For the text-containing cell, return its midpoint in [X, Y] coordinate format. 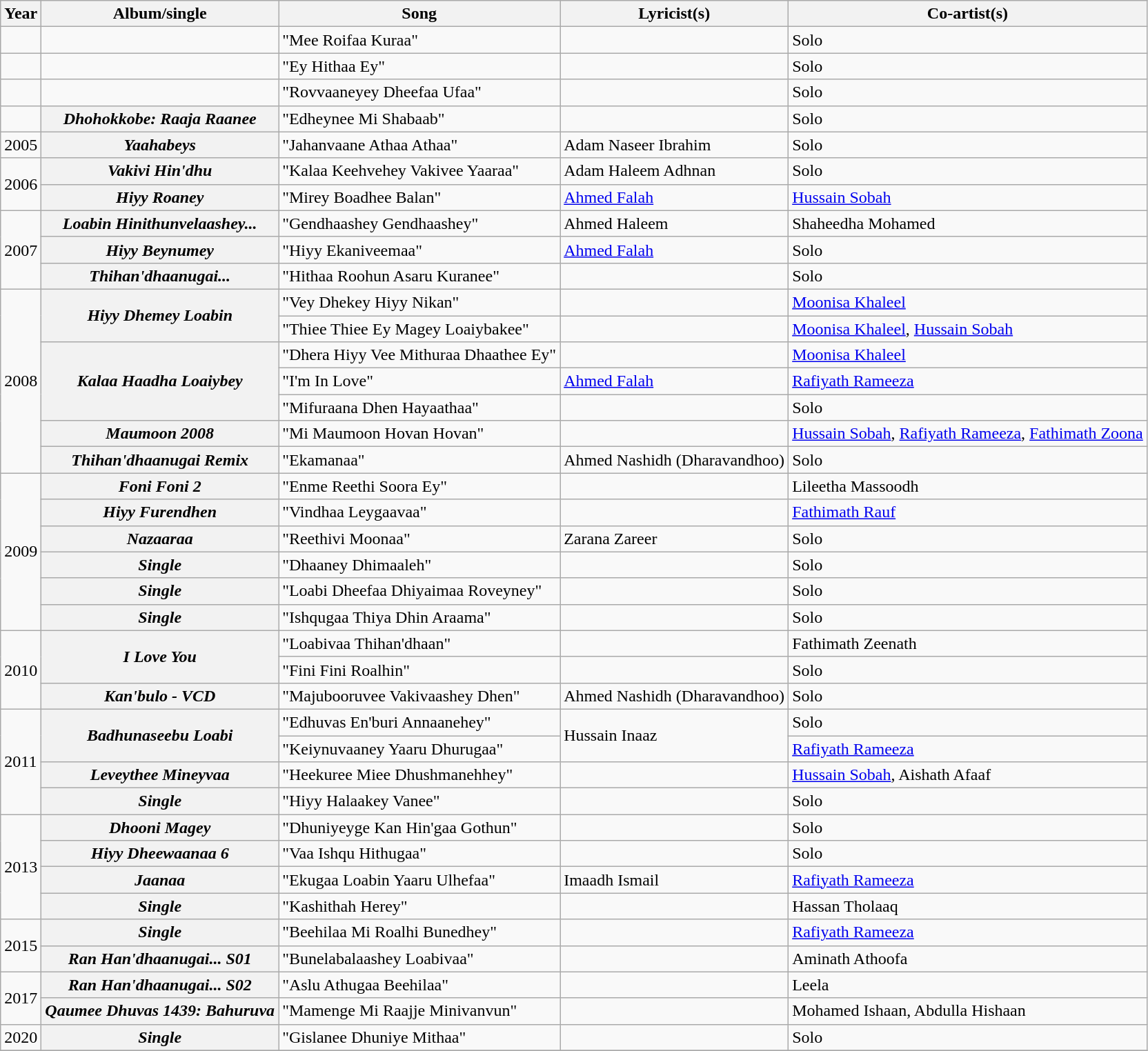
Hussain Sobah, Rafiyath Rameeza, Fathimath Zoona [968, 434]
2010 [21, 670]
"Ekamanaa" [419, 460]
2020 [21, 1037]
2017 [21, 998]
Ahmed Haleem [675, 223]
Kalaa Haadha Loaiybey [160, 381]
"Gislanee Dhuniye Mithaa" [419, 1037]
"Heekuree Miee Dhushmanehhey" [419, 775]
"Reethivi Moonaa" [419, 539]
Hiyy Dhemey Loabin [160, 315]
"Enme Reethi Soora Ey" [419, 486]
Hiyy Roaney [160, 197]
"Kalaa Keehvehey Vakivee Yaaraa" [419, 171]
Adam Naseer Ibrahim [675, 145]
"Aslu Athugaa Beehilaa" [419, 985]
"Kashithah Herey" [419, 906]
"Thiee Thiee Ey Magey Loaiybakee" [419, 329]
Adam Haleem Adhnan [675, 171]
Thihan'dhaanugai... [160, 276]
2005 [21, 145]
Hussain Sobah, Aishath Afaaf [968, 775]
Dhohokkobe: Raaja Raanee [160, 119]
Ran Han'dhaanugai... S01 [160, 959]
"Dhaaney Dhimaaleh" [419, 565]
Maumoon 2008 [160, 434]
Dhooni Magey [160, 828]
"Ey Hithaa Ey" [419, 66]
Loabin Hinithunvelaashey... [160, 223]
"Jahanvaane Athaa Athaa" [419, 145]
"Keiynuvaaney Yaaru Dhurugaa" [419, 748]
2006 [21, 184]
Leela [968, 985]
"Edhuvas En'buri Annaanehey" [419, 722]
"Mifuraana Dhen Hayaathaa" [419, 408]
"Mamenge Mi Raajje Minivanvun" [419, 1011]
2007 [21, 250]
Zarana Zareer [675, 539]
"Ekugaa Loabin Yaaru Ulhefaa" [419, 880]
"Mi Maumoon Hovan Hovan" [419, 434]
Lyricist(s) [675, 14]
Ran Han'dhaanugai... S02 [160, 985]
2008 [21, 381]
"Hiyy Ekaniveemaa" [419, 250]
"Dhuniyeyge Kan Hin'gaa Gothun" [419, 828]
"Hiyy Halaakey Vanee" [419, 801]
Hussain Sobah [968, 197]
Hussain Inaaz [675, 735]
I Love You [160, 657]
Badhunaseebu Loabi [160, 735]
Qaumee Dhuvas 1439: Bahuruva [160, 1011]
Imaadh Ismail [675, 880]
2011 [21, 761]
Album/single [160, 14]
Year [21, 14]
"Mirey Boadhee Balan" [419, 197]
Foni Foni 2 [160, 486]
Hiyy Dheewaanaa 6 [160, 854]
"Vaa Ishqu Hithugaa" [419, 854]
Song [419, 14]
Moonisa Khaleel, Hussain Sobah [968, 329]
Hassan Tholaaq [968, 906]
2015 [21, 945]
"Edheynee Mi Shabaab" [419, 119]
Hiyy Furendhen [160, 512]
"Loabi Dheefaa Dhiyaimaa Roveyney" [419, 591]
Thihan'dhaanugai Remix [160, 460]
"Vindhaa Leygaavaa" [419, 512]
"Rovvaaneyey Dheefaa Ufaa" [419, 92]
Aminath Athoofa [968, 959]
Nazaaraa [160, 539]
Co-artist(s) [968, 14]
Lileetha Massoodh [968, 486]
Fathimath Rauf [968, 512]
Hiyy Beynumey [160, 250]
Jaanaa [160, 880]
"Fini Fini Roalhin" [419, 670]
Mohamed Ishaan, Abdulla Hishaan [968, 1011]
"Bunelabalaashey Loabivaa" [419, 959]
Kan'bulo - VCD [160, 696]
"Dhera Hiyy Vee Mithuraa Dhaathee Ey" [419, 355]
"Mee Roifaa Kuraa" [419, 40]
2013 [21, 867]
Leveythee Mineyvaa [160, 775]
Fathimath Zeenath [968, 643]
Yaahabeys [160, 145]
"I'm In Love" [419, 381]
"Hithaa Roohun Asaru Kuranee" [419, 276]
2009 [21, 552]
"Ishqugaa Thiya Dhin Araama" [419, 617]
"Vey Dhekey Hiyy Nikan" [419, 302]
"Beehilaa Mi Roalhi Bunedhey" [419, 932]
Shaheedha Mohamed [968, 223]
"Loabivaa Thihan'dhaan" [419, 643]
"Gendhaashey Gendhaashey" [419, 223]
Vakivi Hin'dhu [160, 171]
"Majubooruvee Vakivaashey Dhen" [419, 696]
